Pinpoint the cell where the given text exists, returning its (X, Y) midpoint coordinate. 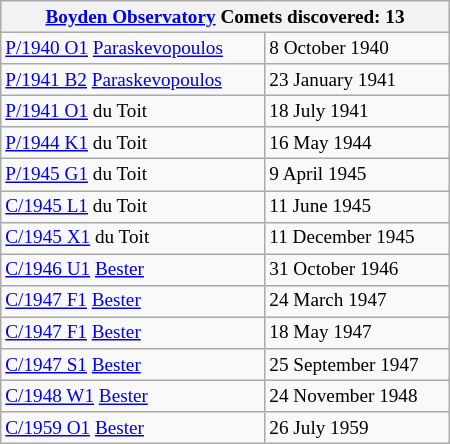
23 January 1941 (357, 80)
P/1945 G1 du Toit (133, 175)
9 April 1945 (357, 175)
C/1948 W1 Bester (133, 396)
C/1947 S1 Bester (133, 365)
P/1940 O1 Paraskevopoulos (133, 48)
18 July 1941 (357, 111)
18 May 1947 (357, 333)
C/1945 X1 du Toit (133, 238)
8 October 1940 (357, 48)
25 September 1947 (357, 365)
26 July 1959 (357, 428)
C/1959 O1 Bester (133, 428)
P/1941 B2 Paraskevopoulos (133, 80)
24 March 1947 (357, 301)
31 October 1946 (357, 270)
C/1945 L1 du Toit (133, 206)
C/1946 U1 Bester (133, 270)
11 December 1945 (357, 238)
P/1941 O1 du Toit (133, 111)
24 November 1948 (357, 396)
16 May 1944 (357, 143)
Boyden Observatory Comets discovered: 13 (225, 17)
11 June 1945 (357, 206)
P/1944 K1 du Toit (133, 143)
